Locate the cell with the specified text and output its [x, y] center coordinate. 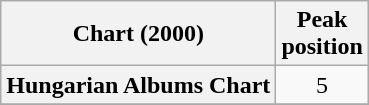
Peakposition [322, 34]
Chart (2000) [138, 34]
Hungarian Albums Chart [138, 85]
5 [322, 85]
